Output the (X, Y) coordinate of the center of the cell containing the given text.  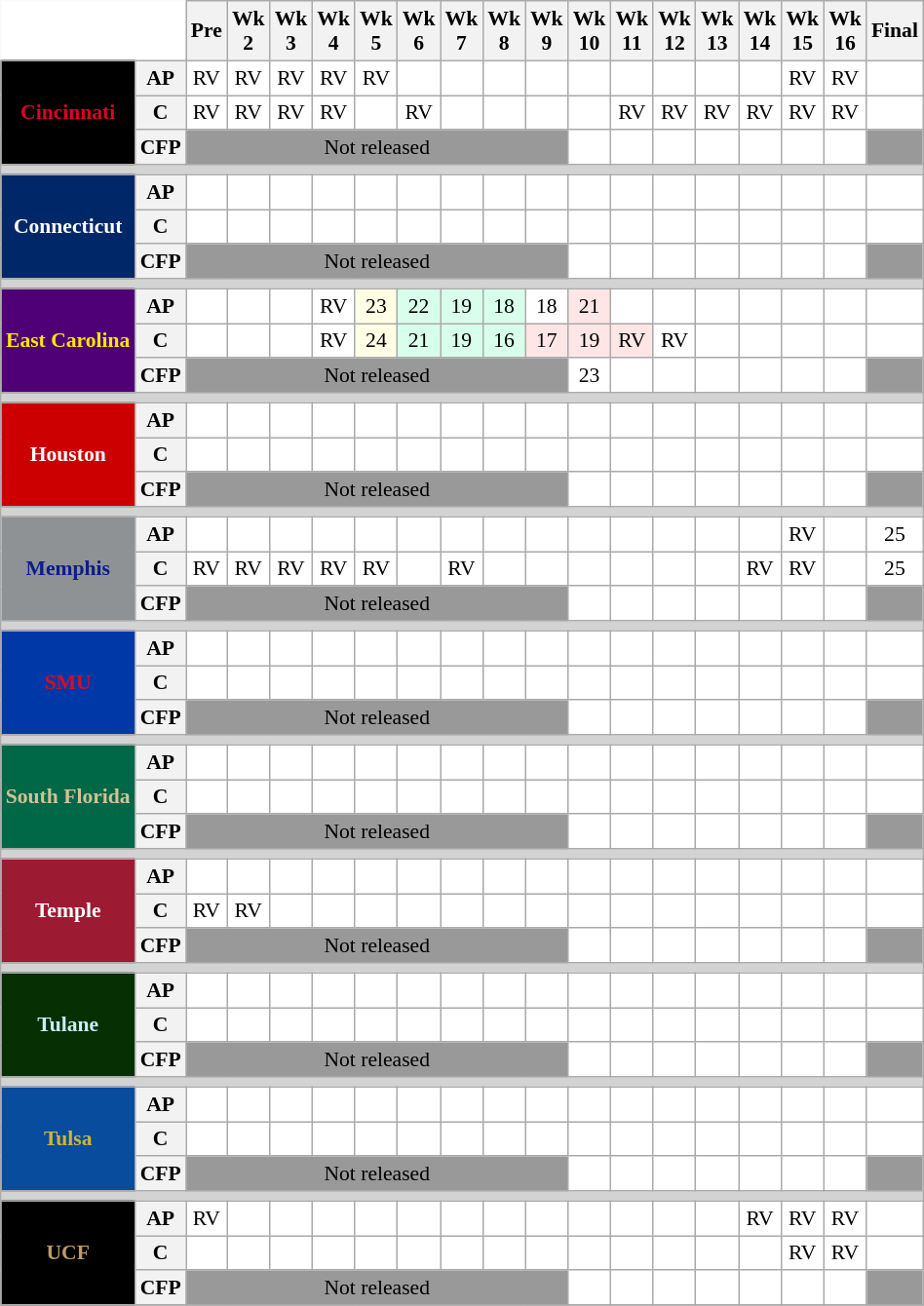
Memphis (68, 569)
Houston (68, 454)
Final (895, 31)
Tulsa (68, 1138)
Wk3 (291, 31)
Pre (207, 31)
UCF (68, 1253)
Wk12 (674, 31)
Wk15 (802, 31)
Tulane (68, 1025)
Wk9 (547, 31)
17 (547, 341)
Wk14 (760, 31)
Wk5 (376, 31)
SMU (68, 682)
Wk11 (632, 31)
Wk7 (462, 31)
Wk10 (590, 31)
Cincinnati (68, 113)
South Florida (68, 797)
24 (376, 341)
East Carolina (68, 341)
22 (419, 306)
Connecticut (68, 226)
Wk4 (333, 31)
Wk2 (249, 31)
Wk13 (717, 31)
Temple (68, 910)
Wk8 (504, 31)
Wk6 (419, 31)
16 (504, 341)
Wk 16 (845, 31)
